Determine the (X, Y) coordinate at the center of the cell enclosing the given text.  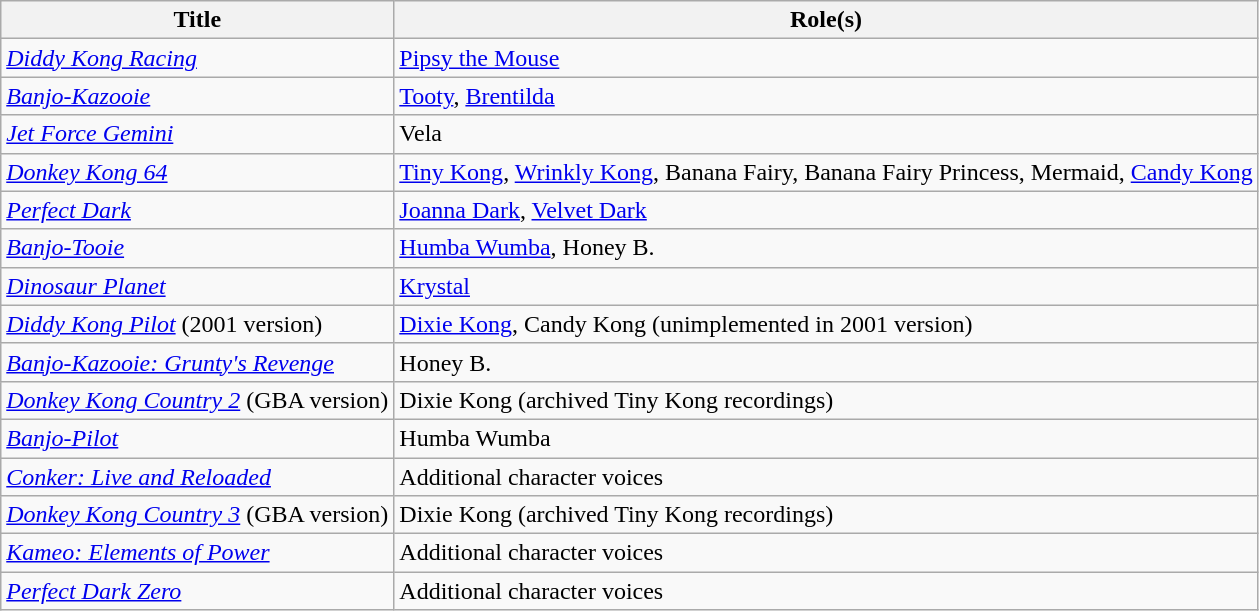
Donkey Kong Country 2 (GBA version) (198, 400)
Jet Force Gemini (198, 134)
Diddy Kong Racing (198, 58)
Kameo: Elements of Power (198, 553)
Banjo-Pilot (198, 438)
Tooty, Brentilda (826, 96)
Conker: Live and Reloaded (198, 477)
Pipsy the Mouse (826, 58)
Banjo-Tooie (198, 248)
Vela (826, 134)
Perfect Dark Zero (198, 591)
Banjo-Kazooie: Grunty's Revenge (198, 362)
Humba Wumba, Honey B. (826, 248)
Joanna Dark, Velvet Dark (826, 210)
Donkey Kong 64 (198, 172)
Banjo-Kazooie (198, 96)
Dinosaur Planet (198, 286)
Humba Wumba (826, 438)
Dixie Kong, Candy Kong (unimplemented in 2001 version) (826, 324)
Diddy Kong Pilot (2001 version) (198, 324)
Title (198, 20)
Tiny Kong, Wrinkly Kong, Banana Fairy, Banana Fairy Princess, Mermaid, Candy Kong (826, 172)
Krystal (826, 286)
Perfect Dark (198, 210)
Honey B. (826, 362)
Donkey Kong Country 3 (GBA version) (198, 515)
Role(s) (826, 20)
